Find where the given text appears and provide that cell's center as (x, y) coordinate. 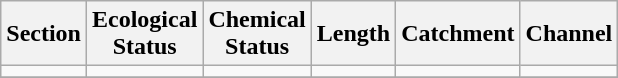
Length (353, 34)
Section (44, 34)
Catchment (458, 34)
ChemicalStatus (257, 34)
Channel (569, 34)
EcologicalStatus (144, 34)
